Return [X, Y] of the center of cell containing provided text 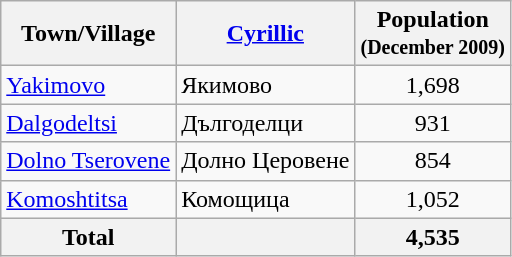
Town/Village [88, 34]
Комощица [266, 199]
931 [433, 123]
Yakimovo [88, 85]
854 [433, 161]
1,052 [433, 199]
1,698 [433, 85]
Population(December 2009) [433, 34]
Дългоделци [266, 123]
Komoshtitsa [88, 199]
4,535 [433, 237]
Долно Церовене [266, 161]
Total [88, 237]
Cyrillic [266, 34]
Dolno Tserovene [88, 161]
Якимово [266, 85]
Dalgodeltsi [88, 123]
